Locate the cell with the specified text and output its (X, Y) center coordinate. 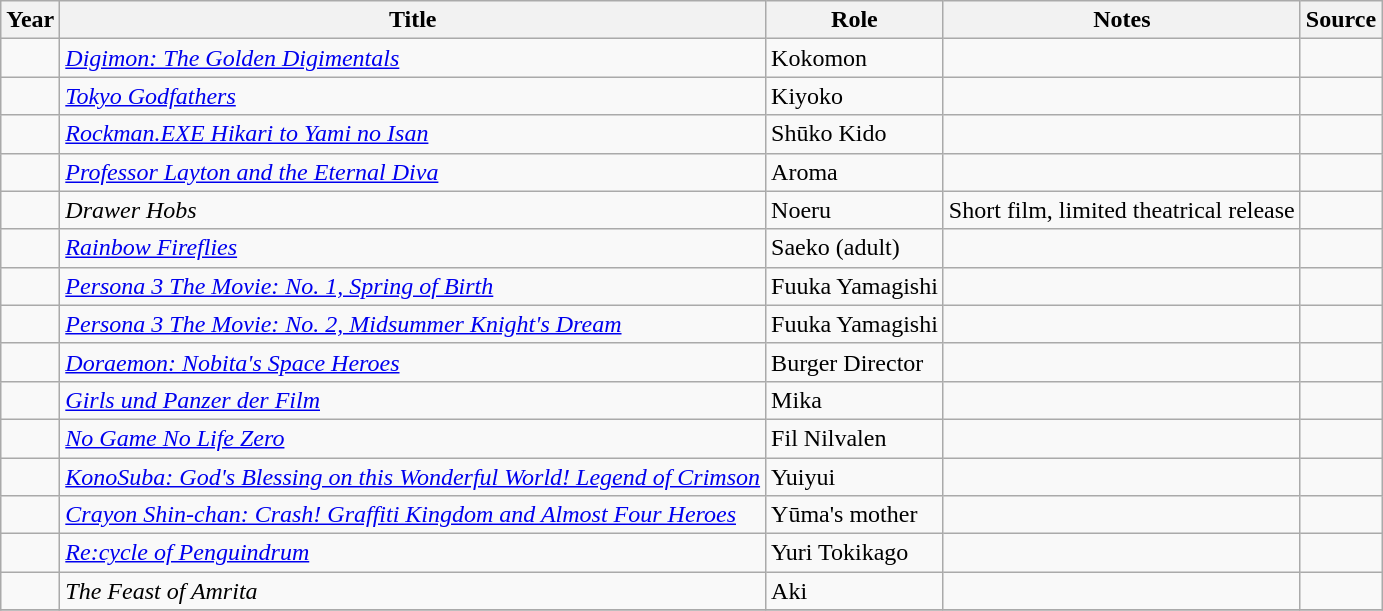
Title (413, 20)
Digimon: The Golden Digimentals (413, 58)
Mika (855, 400)
The Feast of Amrita (413, 591)
Persona 3 The Movie: No. 1, Spring of Birth (413, 286)
Girls und Panzer der Film (413, 400)
Yūma's mother (855, 515)
Notes (1122, 20)
Fil Nilvalen (855, 438)
Doraemon: Nobita's Space Heroes (413, 362)
Aki (855, 591)
No Game No Life Zero (413, 438)
Professor Layton and the Eternal Diva (413, 172)
Noeru (855, 210)
Tokyo Godfathers (413, 96)
Yuri Tokikago (855, 553)
Short film, limited theatrical release (1122, 210)
Kokomon (855, 58)
Crayon Shin-chan: Crash! Graffiti Kingdom and Almost Four Heroes (413, 515)
Aroma (855, 172)
Year (30, 20)
Rainbow Fireflies (413, 248)
Yuiyui (855, 477)
Shūko Kido (855, 134)
Drawer Hobs (413, 210)
Rockman.EXE Hikari to Yami no Isan (413, 134)
Kiyoko (855, 96)
Persona 3 The Movie: No. 2, Midsummer Knight's Dream (413, 324)
Re:cycle of Penguindrum (413, 553)
Saeko (adult) (855, 248)
KonoSuba: God's Blessing on this Wonderful World! Legend of Crimson (413, 477)
Source (1340, 20)
Role (855, 20)
Burger Director (855, 362)
